Find where the given text appears and provide that cell's center as (X, Y) coordinate. 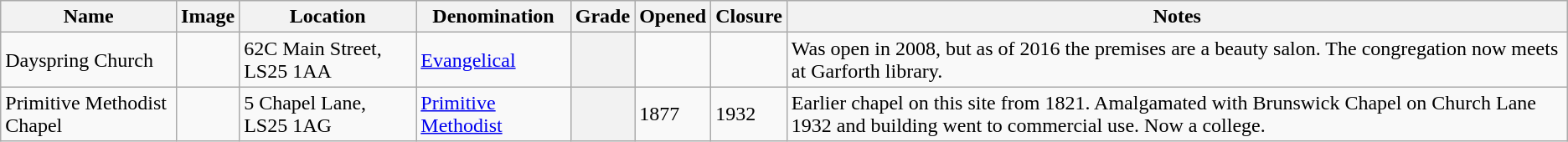
1877 (673, 114)
Primitive Methodist Chapel (89, 114)
62C Main Street, LS25 1AA (328, 60)
1932 (749, 114)
Image (208, 17)
Location (328, 17)
Earlier chapel on this site from 1821. Amalgamated with Brunswick Chapel on Church Lane 1932 and building went to commercial use. Now a college. (1177, 114)
5 Chapel Lane,LS25 1AG (328, 114)
Closure (749, 17)
Grade (602, 17)
Denomination (493, 17)
Evangelical (493, 60)
Was open in 2008, but as of 2016 the premises are a beauty salon. The congregation now meets at Garforth library. (1177, 60)
Dayspring Church (89, 60)
Name (89, 17)
Opened (673, 17)
Primitive Methodist (493, 114)
Notes (1177, 17)
